Find where the given text appears and provide that cell's center as (x, y) coordinate. 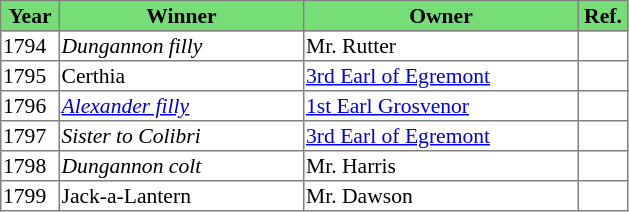
Ref. (603, 16)
Mr. Rutter (441, 46)
Dungannon colt (181, 166)
1799 (30, 196)
Winner (181, 16)
Dungannon filly (181, 46)
Sister to Colibri (181, 136)
1794 (30, 46)
1795 (30, 76)
Jack-a-Lantern (181, 196)
1798 (30, 166)
1797 (30, 136)
1st Earl Grosvenor (441, 106)
Mr. Dawson (441, 196)
1796 (30, 106)
Certhia (181, 76)
Mr. Harris (441, 166)
Owner (441, 16)
Alexander filly (181, 106)
Year (30, 16)
